Return (x, y) of the center of cell containing provided text 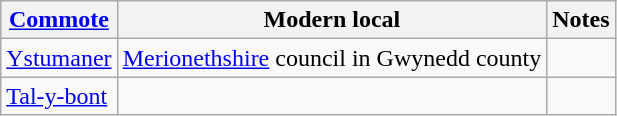
Ystumaner (59, 58)
Tal-y-bont (59, 96)
Commote (59, 20)
Notes (581, 20)
Merionethshire council in Gwynedd county (332, 58)
Modern local (332, 20)
